For the text-containing cell, return its midpoint in [x, y] coordinate format. 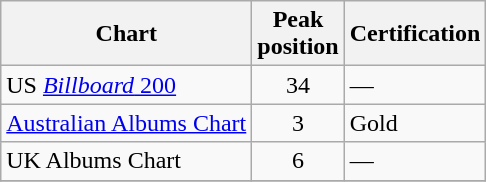
3 [298, 123]
US Billboard 200 [126, 85]
Gold [415, 123]
Peakposition [298, 34]
Chart [126, 34]
6 [298, 161]
Certification [415, 34]
Australian Albums Chart [126, 123]
UK Albums Chart [126, 161]
34 [298, 85]
